Extract the (X, Y) coordinate from the center of the cell holding the provided text.  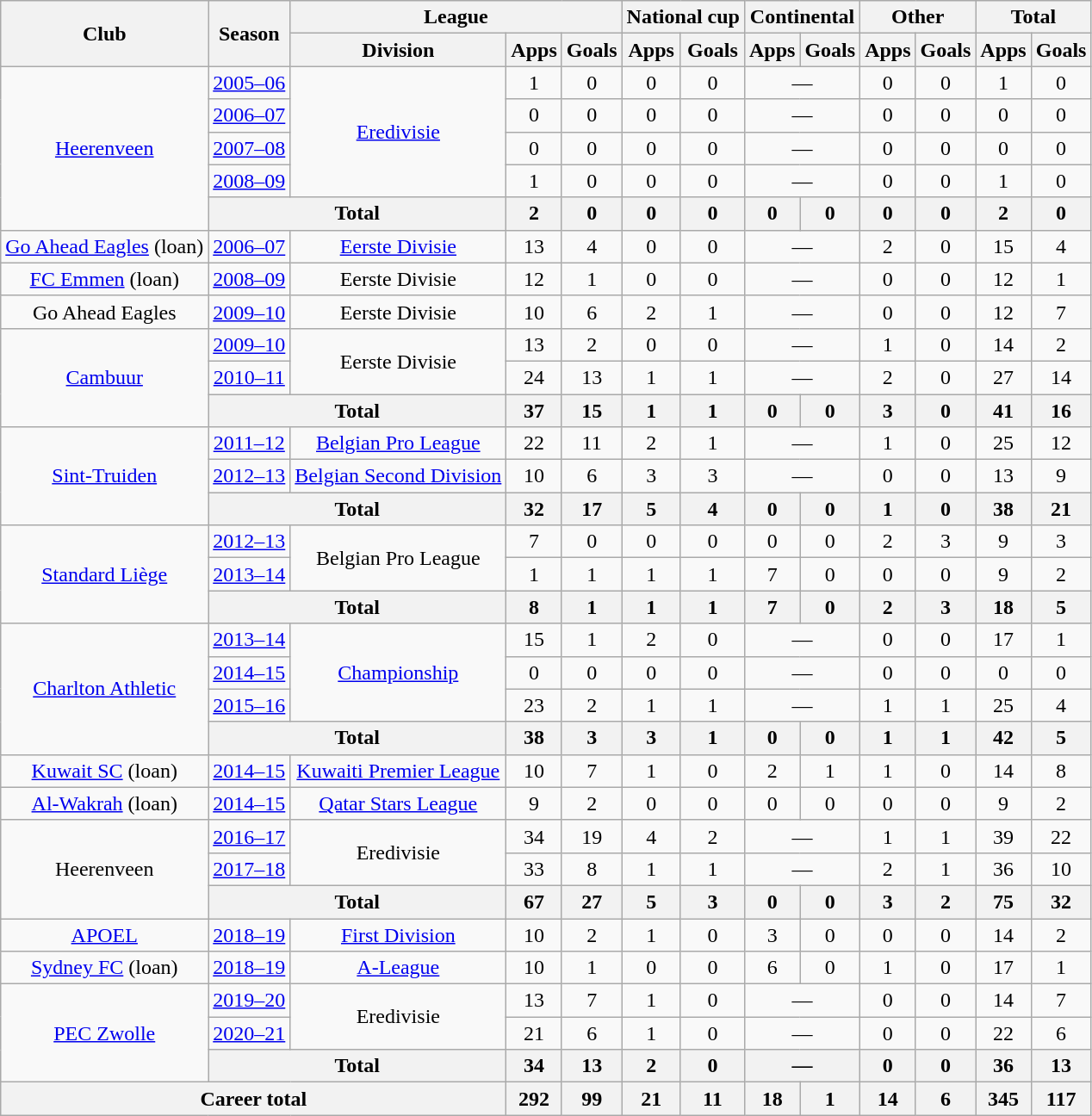
Charlton Athletic (105, 689)
24 (534, 377)
National cup (683, 17)
41 (1003, 411)
Division (398, 50)
Kuwaiti Premier League (398, 771)
2011–12 (250, 443)
75 (1003, 902)
117 (1061, 1099)
A-League (398, 968)
Al-Wakrah (loan) (105, 803)
2015–16 (250, 705)
Qatar Stars League (398, 803)
2005–06 (250, 83)
2016–17 (250, 836)
67 (534, 902)
292 (534, 1099)
33 (534, 869)
2010–11 (250, 377)
99 (592, 1099)
Other (918, 17)
Cambuur (105, 377)
Go Ahead Eagles (105, 312)
39 (1003, 836)
FC Emmen (loan) (105, 279)
16 (1061, 411)
Sint-Truiden (105, 476)
Club (105, 34)
First Division (398, 934)
Continental (802, 17)
Kuwait SC (loan) (105, 771)
Championship (398, 673)
Belgian Second Division (398, 476)
19 (592, 836)
Career total (253, 1099)
APOEL (105, 934)
Sydney FC (loan) (105, 968)
2007–08 (250, 148)
PEC Zwolle (105, 1033)
23 (534, 705)
Standard Liège (105, 574)
2017–18 (250, 869)
2020–21 (250, 1033)
42 (1003, 738)
League (456, 17)
37 (534, 411)
2019–20 (250, 1001)
345 (1003, 1099)
Season (250, 34)
Go Ahead Eagles (loan) (105, 246)
